Identify which cell holds the provided text, then report its [x, y] central coordinate. 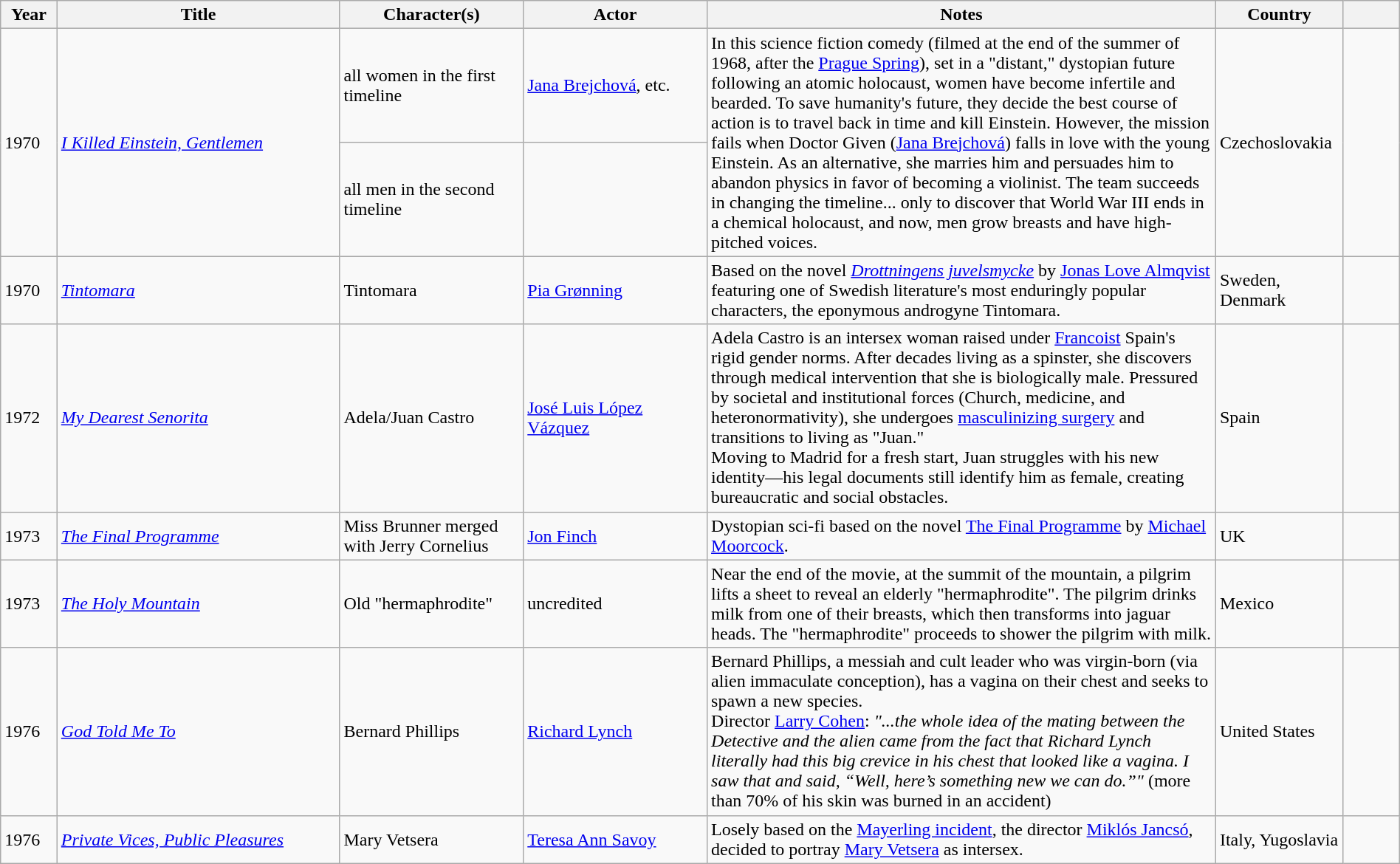
United States [1279, 731]
UK [1279, 536]
1972 [30, 418]
Country [1279, 15]
Dystopian sci-fi based on the novel The Final Programme by Michael Moorcock. [961, 536]
Mexico [1279, 604]
Year [30, 15]
Losely based on the Mayerling incident, the director Miklós Jancsó, decided to portray Mary Vetsera as intersex. [961, 839]
I Killed Einstein, Gentlemen [198, 143]
The Final Programme [198, 536]
Private Vices, Public Pleasures [198, 839]
all women in the first timeline [431, 86]
José Luis López Vázquez [616, 418]
Character(s) [431, 15]
Pia Grønning [616, 290]
Teresa Ann Savoy [616, 839]
Jon Finch [616, 536]
The Holy Mountain [198, 604]
Mary Vetsera [431, 839]
Spain [1279, 418]
Adela/Juan Castro [431, 418]
Jana Brejchová, etc. [616, 86]
God Told Me To [198, 731]
Italy, Yugoslavia [1279, 839]
Czechoslovakia [1279, 143]
Richard Lynch [616, 731]
Bernard Phillips [431, 731]
uncredited [616, 604]
My Dearest Senorita [198, 418]
Notes [961, 15]
Actor [616, 15]
Sweden, Denmark [1279, 290]
all men in the second timeline [431, 199]
Old "hermaphrodite" [431, 604]
Title [198, 15]
Miss Brunner merged with Jerry Cornelius [431, 536]
